Search for the cell housing the specified text and yield its [x, y] center coordinate. 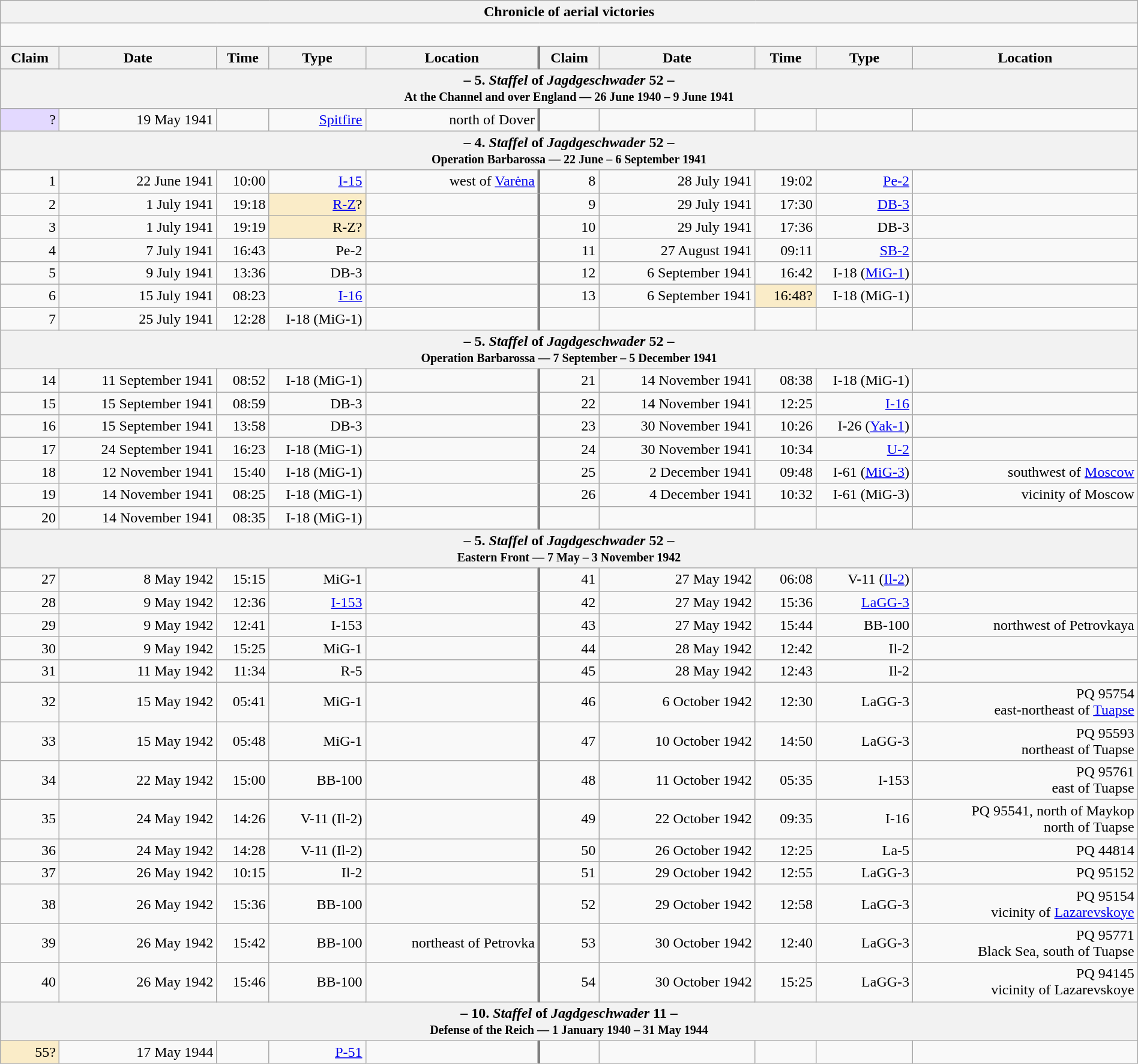
20 [30, 518]
10:26 [785, 426]
16:42 [785, 273]
PQ 44814 [1025, 850]
14 [30, 381]
13 [569, 295]
06:08 [785, 579]
21 [569, 381]
9 [569, 204]
5 [30, 273]
51 [569, 873]
19 [30, 495]
22 June 1941 [138, 181]
I-26 (Yak-1) [864, 426]
12:42 [785, 648]
10 October 1942 [677, 741]
09:35 [785, 819]
– 5. Staffel of Jagdgeschwader 52 –Eastern Front — 7 May – 3 November 1942 [569, 549]
16 [30, 426]
7 [30, 319]
11 October 1942 [677, 781]
41 [569, 579]
west of Varėna [453, 181]
11:34 [242, 671]
SB-2 [864, 250]
17:36 [785, 227]
12 November 1941 [138, 472]
26 October 1942 [677, 850]
12:40 [785, 943]
PQ 95541, north of Maykop north of Tuapse [1025, 819]
45 [569, 671]
25 [569, 472]
49 [569, 819]
4 [30, 250]
PQ 95771Black Sea, south of Tuapse [1025, 943]
– 5. Staffel of Jagdgeschwader 52 –Operation Barbarossa — 7 September – 5 December 1941 [569, 349]
19:19 [242, 227]
10:15 [242, 873]
southwest of Moscow [1025, 472]
29 [30, 625]
– 5. Staffel of Jagdgeschwader 52 –At the Channel and over England — 26 June 1940 – 9 June 1941 [569, 89]
30 [30, 648]
6 October 1942 [677, 701]
U-2 [864, 449]
43 [569, 625]
13:36 [242, 273]
10 [569, 227]
23 [569, 426]
16:48? [785, 295]
– 4. Staffel of Jagdgeschwader 52 –Operation Barbarossa — 22 June – 6 September 1941 [569, 150]
17 [30, 449]
44 [569, 648]
2 [30, 204]
27 [30, 579]
08:38 [785, 381]
54 [569, 982]
1 [30, 181]
32 [30, 701]
9 July 1941 [138, 273]
? [30, 119]
17:30 [785, 204]
05:41 [242, 701]
PQ 95593 northeast of Tuapse [1025, 741]
25 July 1941 [138, 319]
19:02 [785, 181]
13:58 [242, 426]
08:35 [242, 518]
PQ 95152 [1025, 873]
08:59 [242, 404]
33 [30, 741]
14:50 [785, 741]
35 [30, 819]
4 December 1941 [677, 495]
22 [569, 404]
16:23 [242, 449]
PQ 95754 east-northeast of Tuapse [1025, 701]
09:11 [785, 250]
15:15 [242, 579]
47 [569, 741]
11 May 1942 [138, 671]
12:36 [242, 602]
50 [569, 850]
– 10. Staffel of Jagdgeschwader 11 –Defense of the Reich — 1 January 1940 – 31 May 1944 [569, 1021]
08:25 [242, 495]
40 [30, 982]
PQ 95761 east of Tuapse [1025, 781]
P-51 [317, 1052]
46 [569, 701]
22 May 1942 [138, 781]
6 [30, 295]
3 [30, 227]
05:35 [785, 781]
18 [30, 472]
8 [569, 181]
05:48 [242, 741]
R-5 [317, 671]
northeast of Petrovka [453, 943]
12:55 [785, 873]
28 July 1941 [677, 181]
28 [30, 602]
15:42 [242, 943]
08:23 [242, 295]
48 [569, 781]
15:40 [242, 472]
northwest of Petrovkaya [1025, 625]
Spitfire [317, 119]
vicinity of Moscow [1025, 495]
09:48 [785, 472]
PQ 94145vicinity of Lazarevskoye [1025, 982]
10:32 [785, 495]
12:28 [242, 319]
14:26 [242, 819]
24 [569, 449]
15 July 1941 [138, 295]
16:43 [242, 250]
37 [30, 873]
34 [30, 781]
19:18 [242, 204]
22 October 1942 [677, 819]
26 [569, 495]
15:00 [242, 781]
36 [30, 850]
39 [30, 943]
8 May 1942 [138, 579]
24 September 1941 [138, 449]
08:52 [242, 381]
north of Dover [453, 119]
La-5 [864, 850]
42 [569, 602]
55? [30, 1052]
12:41 [242, 625]
15 [30, 404]
I-15 [317, 181]
Chronicle of aerial victories [569, 12]
14:28 [242, 850]
52 [569, 904]
10:34 [785, 449]
27 August 1941 [677, 250]
53 [569, 943]
2 December 1941 [677, 472]
11 [569, 250]
PQ 95154vicinity of Lazarevskoye [1025, 904]
15:44 [785, 625]
38 [30, 904]
12 [569, 273]
19 May 1941 [138, 119]
12:43 [785, 671]
17 May 1944 [138, 1052]
15:46 [242, 982]
7 July 1941 [138, 250]
11 September 1941 [138, 381]
31 [30, 671]
12:58 [785, 904]
12:30 [785, 701]
10:00 [242, 181]
